Locate the cell with the specified text and output its [x, y] center coordinate. 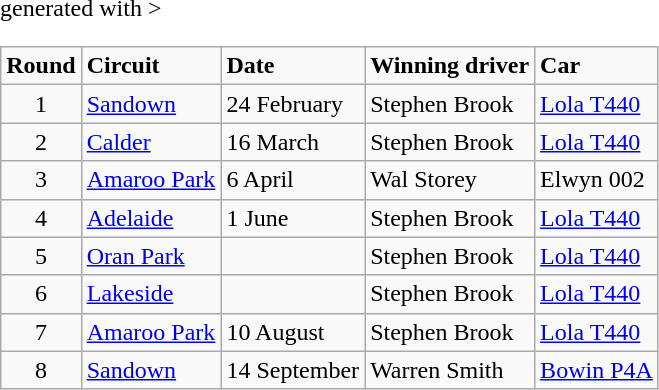
6 April [293, 180]
14 September [293, 370]
3 [41, 180]
Winning driver [450, 66]
7 [41, 332]
Adelaide [151, 218]
Car [597, 66]
6 [41, 294]
Warren Smith [450, 370]
Circuit [151, 66]
Wal Storey [450, 180]
Lakeside [151, 294]
Date [293, 66]
2 [41, 142]
8 [41, 370]
24 February [293, 104]
Round [41, 66]
16 March [293, 142]
Elwyn 002 [597, 180]
5 [41, 256]
10 August [293, 332]
1 [41, 104]
4 [41, 218]
Bowin P4A [597, 370]
Calder [151, 142]
1 June [293, 218]
Oran Park [151, 256]
